Provide the (x, y) coordinate of the cell's center where the given text is located.  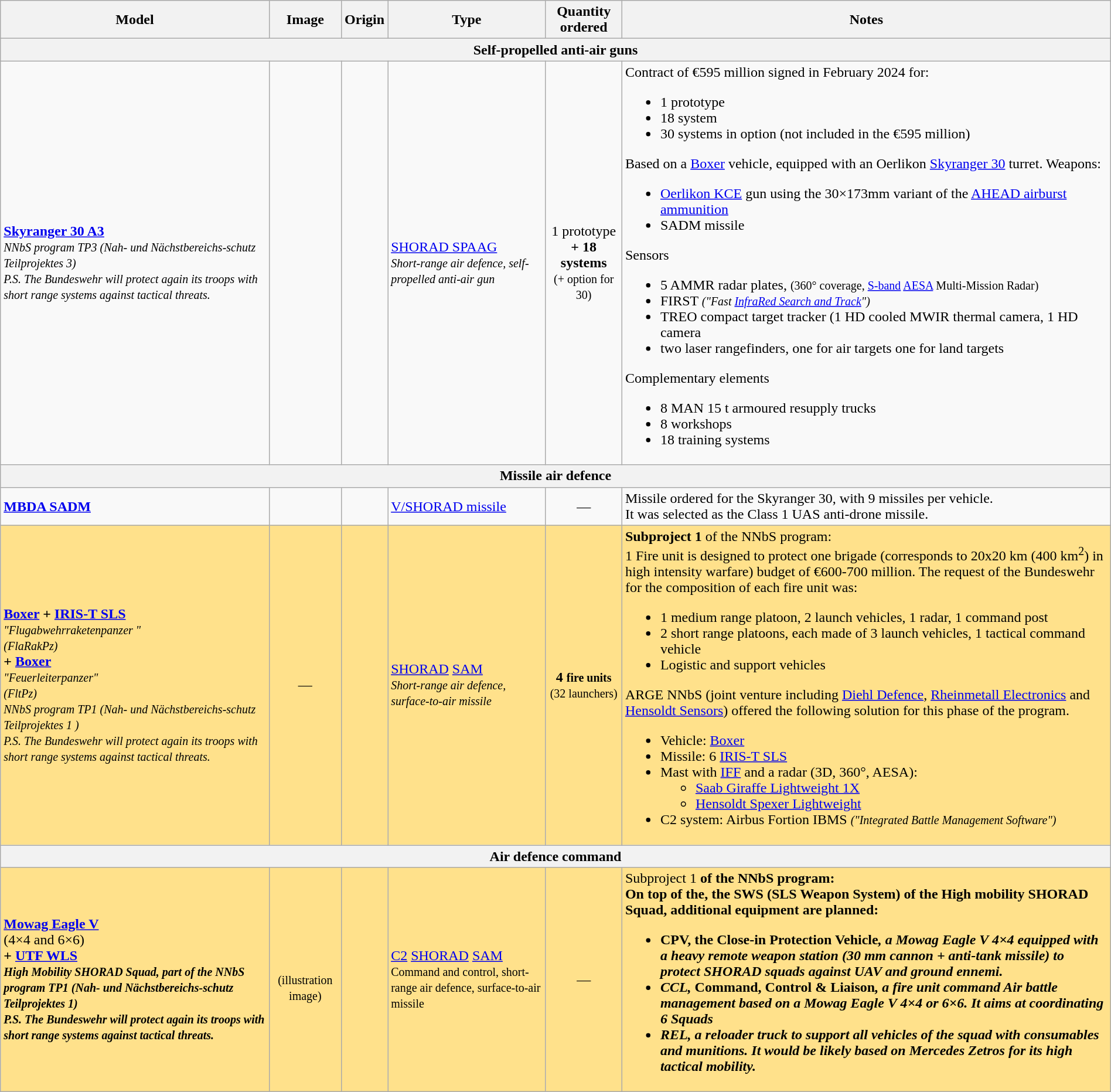
C2 SHORAD SAMCommand and control, short-range air defence, surface-to-air missile (466, 980)
Missile air defence (555, 476)
Missile ordered for the Skyranger 30, with 9 missiles per vehicle.It was selected as the Class 1 UAS anti-drone missile. (866, 506)
V/SHORAD missile (466, 506)
MBDA SADM (135, 506)
1 prototype+ 18 systems(+ option for 30) (584, 263)
(illustration image) (305, 980)
Self-propelled anti-air guns (555, 50)
Image (305, 20)
SHORAD SAMShort-range air defence, surface-to-air missile (466, 685)
Origin (364, 20)
Model (135, 20)
SHORAD SPAAGShort-range air defence, self-propelled anti-air gun (466, 263)
Notes (866, 20)
Air defence command (555, 856)
Quantity ordered (584, 20)
4 fire units(32 launchers) (584, 685)
Type (466, 20)
